Provide the [X, Y] coordinate of the cell's center where the given text is located.  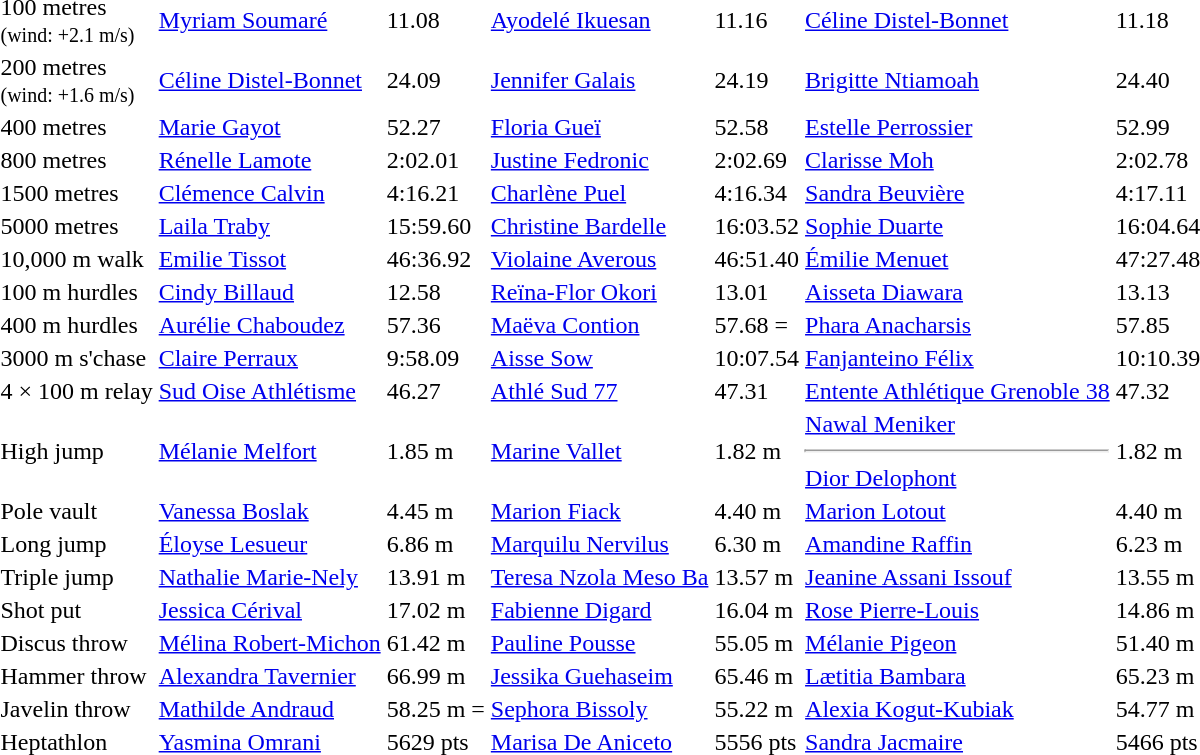
Nawal MenikerDior Delophont [958, 451]
4.45 m [436, 511]
16:03.52 [757, 226]
13.01 [757, 292]
Mélanie Melfort [270, 451]
10:07.54 [757, 358]
Rose Pierre-Louis [958, 610]
Jeanine Assani Issouf [958, 577]
52.27 [436, 127]
55.05 m [757, 643]
57.36 [436, 325]
Sud Oise Athlétisme [270, 391]
1.85 m [436, 451]
Estelle Perrossier [958, 127]
Marion Lotout [958, 511]
Éloyse Lesueur [270, 544]
57.68 = [757, 325]
58.25 m = [436, 709]
Fabienne Digard [600, 610]
Rénelle Lamote [270, 160]
Alexia Kogut-Kubiak [958, 709]
Charlène Puel [600, 193]
Marquilu Nervilus [600, 544]
16.04 m [757, 610]
Sandra Beuvière [958, 193]
47.31 [757, 391]
61.42 m [436, 643]
2:02.69 [757, 160]
Mélina Robert-Michon [270, 643]
Pauline Pousse [600, 643]
Céline Distel-Bonnet [270, 80]
66.99 m [436, 676]
46:51.40 [757, 259]
Entente Athlétique Grenoble 38 [958, 391]
Marine Vallet [600, 451]
Maëva Contion [600, 325]
Clarisse Moh [958, 160]
2:02.01 [436, 160]
12.58 [436, 292]
Nathalie Marie-Nely [270, 577]
24.09 [436, 80]
Phara Anacharsis [958, 325]
Cindy Billaud [270, 292]
Amandine Raffin [958, 544]
Teresa Nzola Meso Ba [600, 577]
15:59.60 [436, 226]
4:16.21 [436, 193]
Marion Fiack [600, 511]
Justine Fedronic [600, 160]
Aurélie Chaboudez [270, 325]
Mathilde Andraud [270, 709]
Violaine Averous [600, 259]
65.46 m [757, 676]
Marie Gayot [270, 127]
Émilie Menuet [958, 259]
46:36.92 [436, 259]
17.02 m [436, 610]
Brigitte Ntiamoah [958, 80]
52.58 [757, 127]
Laila Traby [270, 226]
Clémence Calvin [270, 193]
Reïna-Flor Okori [600, 292]
46.27 [436, 391]
Floria Gueï [600, 127]
Emilie Tissot [270, 259]
Jessika Guehaseim [600, 676]
4:16.34 [757, 193]
55.22 m [757, 709]
13.91 m [436, 577]
Mélanie Pigeon [958, 643]
Christine Bardelle [600, 226]
Sophie Duarte [958, 226]
6.30 m [757, 544]
Lætitia Bambara [958, 676]
9:58.09 [436, 358]
Jennifer Galais [600, 80]
Aisseta Diawara [958, 292]
13.57 m [757, 577]
Fanjanteino Félix [958, 358]
4.40 m [757, 511]
Claire Perraux [270, 358]
Alexandra Tavernier [270, 676]
Jessica Cérival [270, 610]
Aisse Sow [600, 358]
24.19 [757, 80]
Sephora Bissoly [600, 709]
Vanessa Boslak [270, 511]
Athlé Sud 77 [600, 391]
6.86 m [436, 544]
1.82 m [757, 451]
